Identify which cell holds the provided text, then report its (X, Y) central coordinate. 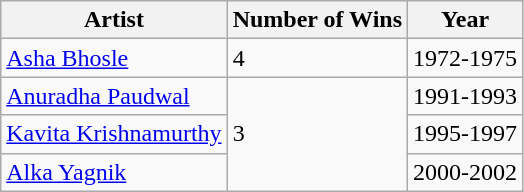
Asha Bhosle (114, 58)
1991-1993 (466, 96)
2000-2002 (466, 172)
Artist (114, 20)
4 (317, 58)
1972-1975 (466, 58)
Year (466, 20)
Anuradha Paudwal (114, 96)
Kavita Krishnamurthy (114, 134)
Alka Yagnik (114, 172)
1995-1997 (466, 134)
3 (317, 134)
Number of Wins (317, 20)
